Return (x, y) of the center of cell containing provided text 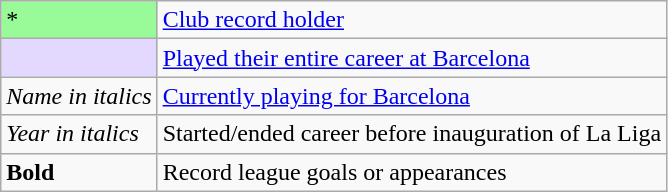
Year in italics (79, 134)
Currently playing for Barcelona (412, 96)
* (79, 20)
Record league goals or appearances (412, 172)
Started/ended career before inauguration of La Liga (412, 134)
Name in italics (79, 96)
Club record holder (412, 20)
Bold (79, 172)
Played their entire career at Barcelona (412, 58)
